Output the (X, Y) coordinate of the center of the cell containing the given text.  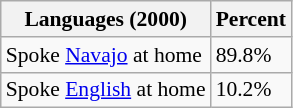
Percent (251, 19)
Spoke Navajo at home (106, 55)
Spoke English at home (106, 90)
10.2% (251, 90)
89.8% (251, 55)
Languages (2000) (106, 19)
